Locate the cell with the specified text and output its (x, y) center coordinate. 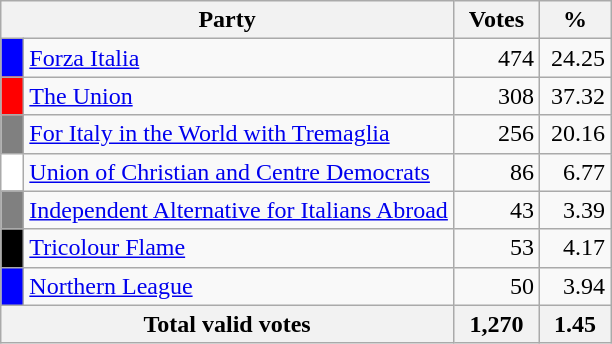
Union of Christian and Centre Democrats (239, 172)
Tricolour Flame (239, 248)
Forza Italia (239, 58)
474 (496, 58)
24.25 (574, 58)
1.45 (574, 324)
% (574, 20)
43 (496, 210)
1,270 (496, 324)
37.32 (574, 96)
Northern League (239, 286)
53 (496, 248)
Independent Alternative for Italians Abroad (239, 210)
Party (228, 20)
6.77 (574, 172)
256 (496, 134)
308 (496, 96)
3.94 (574, 286)
4.17 (574, 248)
20.16 (574, 134)
The Union (239, 96)
3.39 (574, 210)
Votes (496, 20)
For Italy in the World with Tremaglia (239, 134)
Total valid votes (228, 324)
86 (496, 172)
50 (496, 286)
